Identify which cell holds the provided text, then report its [X, Y] central coordinate. 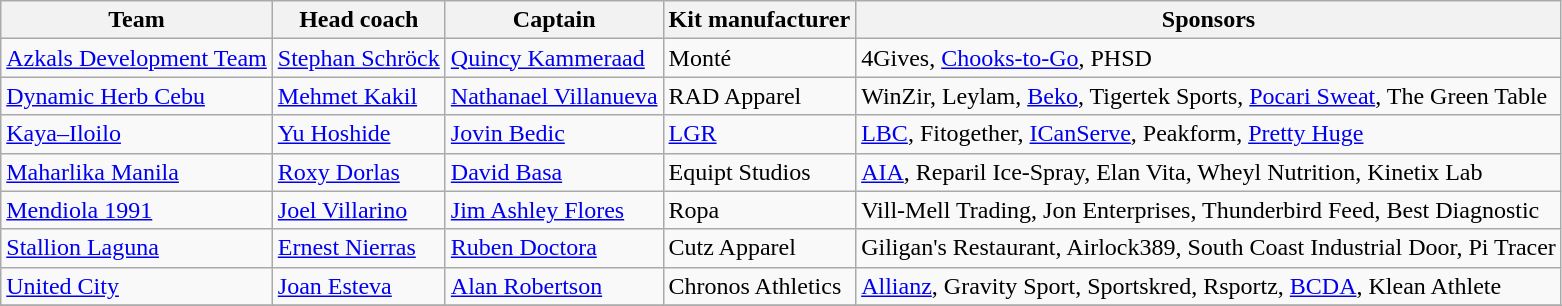
RAD Apparel [760, 96]
Ropa [760, 210]
LGR [760, 134]
Kaya–Iloilo [137, 134]
Joan Esteva [358, 286]
Azkals Development Team [137, 58]
United City [137, 286]
AIA, Reparil Ice-Spray, Elan Vita, Wheyl Nutrition, Kinetix Lab [1209, 172]
Cutz Apparel [760, 248]
Nathanael Villanueva [554, 96]
Joel Villarino [358, 210]
Alan Robertson [554, 286]
Head coach [358, 20]
Sponsors [1209, 20]
Monté [760, 58]
Stephan Schröck [358, 58]
Dynamic Herb Cebu [137, 96]
Ernest Nierras [358, 248]
Equipt Studios [760, 172]
Ruben Doctora [554, 248]
Stallion Laguna [137, 248]
WinZir, Leylam, Beko, Tigertek Sports, Pocari Sweat, The Green Table [1209, 96]
Jovin Bedic [554, 134]
Allianz, Gravity Sport, Sportskred, Rsportz, BCDA, Klean Athlete [1209, 286]
David Basa [554, 172]
Team [137, 20]
Kit manufacturer [760, 20]
Mehmet Kakil [358, 96]
Yu Hoshide [358, 134]
Mendiola 1991 [137, 210]
Roxy Dorlas [358, 172]
Captain [554, 20]
Chronos Athletics [760, 286]
Vill-Mell Trading, Jon Enterprises, Thunderbird Feed, Best Diagnostic [1209, 210]
LBC, Fitogether, ICanServe, Peakform, Pretty Huge [1209, 134]
Quincy Kammeraad [554, 58]
Jim Ashley Flores [554, 210]
4Gives, Chooks-to-Go, PHSD [1209, 58]
Maharlika Manila [137, 172]
Giligan's Restaurant, Airlock389, South Coast Industrial Door, Pi Tracer [1209, 248]
